Scan for the cell matching the given text and deliver its [x, y] coordinate at center. 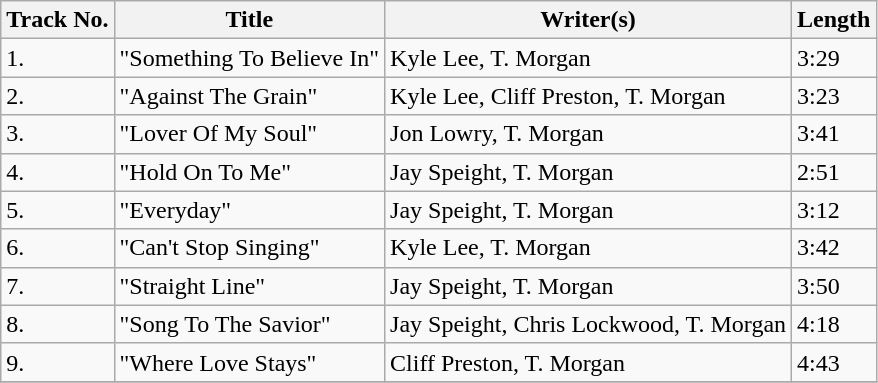
3:12 [834, 210]
8. [58, 324]
6. [58, 248]
"Hold On To Me" [250, 172]
9. [58, 362]
Kyle Lee, Cliff Preston, T. Morgan [588, 96]
4:43 [834, 362]
"Straight Line" [250, 286]
"Can't Stop Singing" [250, 248]
Title [250, 20]
Length [834, 20]
3:29 [834, 58]
"Song To The Savior" [250, 324]
3:41 [834, 134]
Track No. [58, 20]
2:51 [834, 172]
"Against The Grain" [250, 96]
Cliff Preston, T. Morgan [588, 362]
3:23 [834, 96]
3. [58, 134]
3:42 [834, 248]
"Everyday" [250, 210]
1. [58, 58]
7. [58, 286]
"Where Love Stays" [250, 362]
5. [58, 210]
4:18 [834, 324]
"Lover Of My Soul" [250, 134]
Jay Speight, Chris Lockwood, T. Morgan [588, 324]
2. [58, 96]
4. [58, 172]
3:50 [834, 286]
Writer(s) [588, 20]
Jon Lowry, T. Morgan [588, 134]
"Something To Believe In" [250, 58]
